Return the (x, y) coordinate for the center point of the cell that contains the specified text.  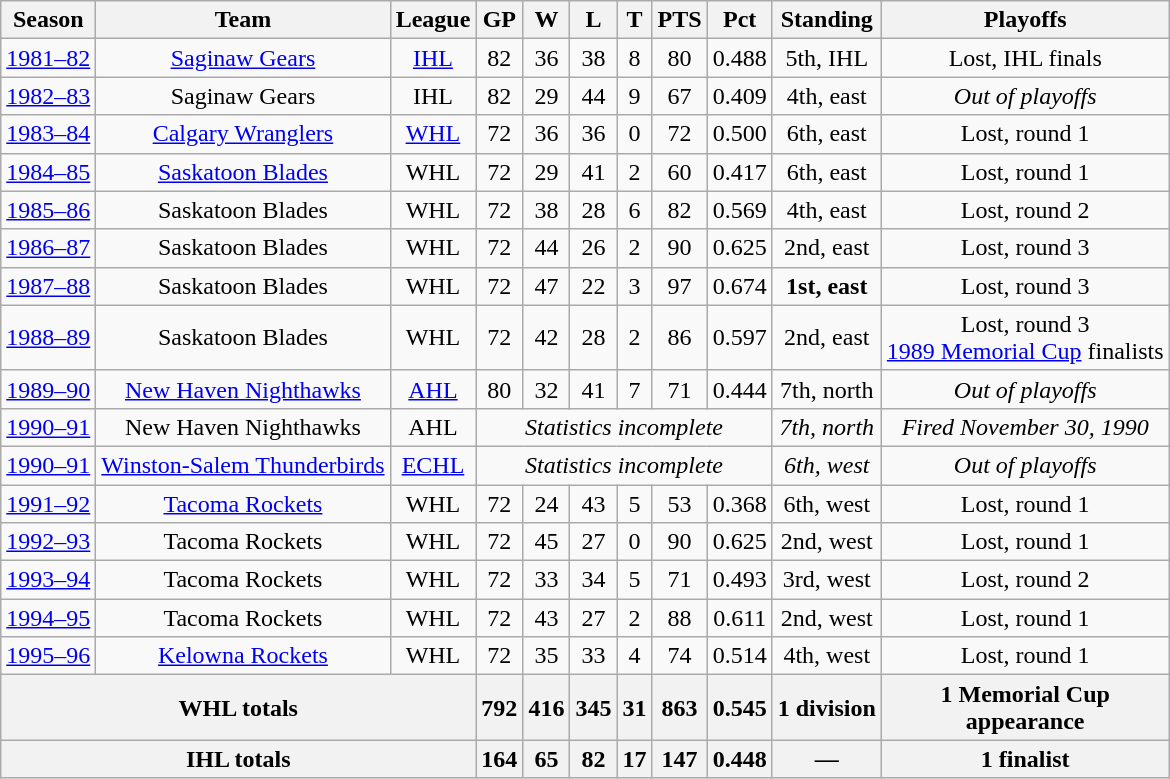
164 (500, 759)
— (826, 759)
Lost, round 31989 Memorial Cup finalists (1025, 338)
345 (594, 708)
1st, east (826, 286)
1 finalist (1025, 759)
863 (680, 708)
1988–89 (48, 338)
1983–84 (48, 134)
792 (500, 708)
97 (680, 286)
1993–94 (48, 580)
0.444 (740, 389)
147 (680, 759)
GP (500, 20)
0.569 (740, 210)
47 (546, 286)
1994–95 (48, 618)
Team (243, 20)
24 (546, 503)
IHL totals (238, 759)
0.674 (740, 286)
1981–82 (48, 58)
42 (546, 338)
1995–96 (48, 656)
Playoffs (1025, 20)
9 (634, 96)
8 (634, 58)
4 (634, 656)
32 (546, 389)
1991–92 (48, 503)
0.488 (740, 58)
3rd, west (826, 580)
0.597 (740, 338)
0.500 (740, 134)
86 (680, 338)
22 (594, 286)
3 (634, 286)
1987–88 (48, 286)
0.493 (740, 580)
26 (594, 248)
Calgary Wranglers (243, 134)
T (634, 20)
4th, west (826, 656)
67 (680, 96)
Winston-Salem Thunderbirds (243, 465)
PTS (680, 20)
7 (634, 389)
Pct (740, 20)
35 (546, 656)
1985–86 (48, 210)
1992–93 (48, 542)
0.417 (740, 172)
1984–85 (48, 172)
ECHL (433, 465)
34 (594, 580)
6 (634, 210)
60 (680, 172)
1 division (826, 708)
1982–83 (48, 96)
WHL totals (238, 708)
88 (680, 618)
0.514 (740, 656)
0.409 (740, 96)
Lost, IHL finals (1025, 58)
74 (680, 656)
0.545 (740, 708)
45 (546, 542)
416 (546, 708)
1 Memorial Cupappearance (1025, 708)
1989–90 (48, 389)
17 (634, 759)
League (433, 20)
W (546, 20)
L (594, 20)
Fired November 30, 1990 (1025, 427)
31 (634, 708)
1986–87 (48, 248)
65 (546, 759)
Standing (826, 20)
Season (48, 20)
0.448 (740, 759)
Kelowna Rockets (243, 656)
5th, IHL (826, 58)
0.611 (740, 618)
53 (680, 503)
0.368 (740, 503)
